Provide the (x, y) coordinate of the cell's center where the given text is located.  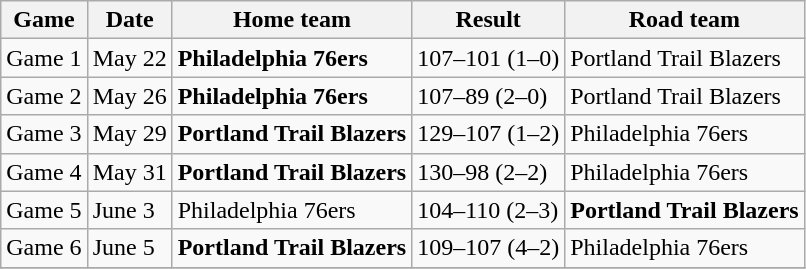
May 26 (130, 96)
Game 1 (44, 58)
107–89 (2–0) (488, 96)
May 22 (130, 58)
Game 4 (44, 172)
130–98 (2–2) (488, 172)
107–101 (1–0) (488, 58)
Game 5 (44, 210)
Result (488, 20)
Game 6 (44, 248)
Date (130, 20)
June 5 (130, 248)
109–107 (4–2) (488, 248)
May 29 (130, 134)
Road team (684, 20)
Game 2 (44, 96)
May 31 (130, 172)
Home team (292, 20)
June 3 (130, 210)
104–110 (2–3) (488, 210)
Game 3 (44, 134)
129–107 (1–2) (488, 134)
Game (44, 20)
